From the cell containing the given text, extract its center point as (x, y) coordinate. 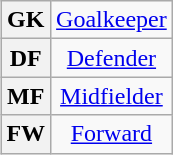
Goalkeeper (112, 20)
Defender (112, 58)
MF (26, 96)
GK (26, 20)
Midfielder (112, 96)
Forward (112, 134)
FW (26, 134)
DF (26, 58)
